Search for the cell housing the specified text and yield its [x, y] center coordinate. 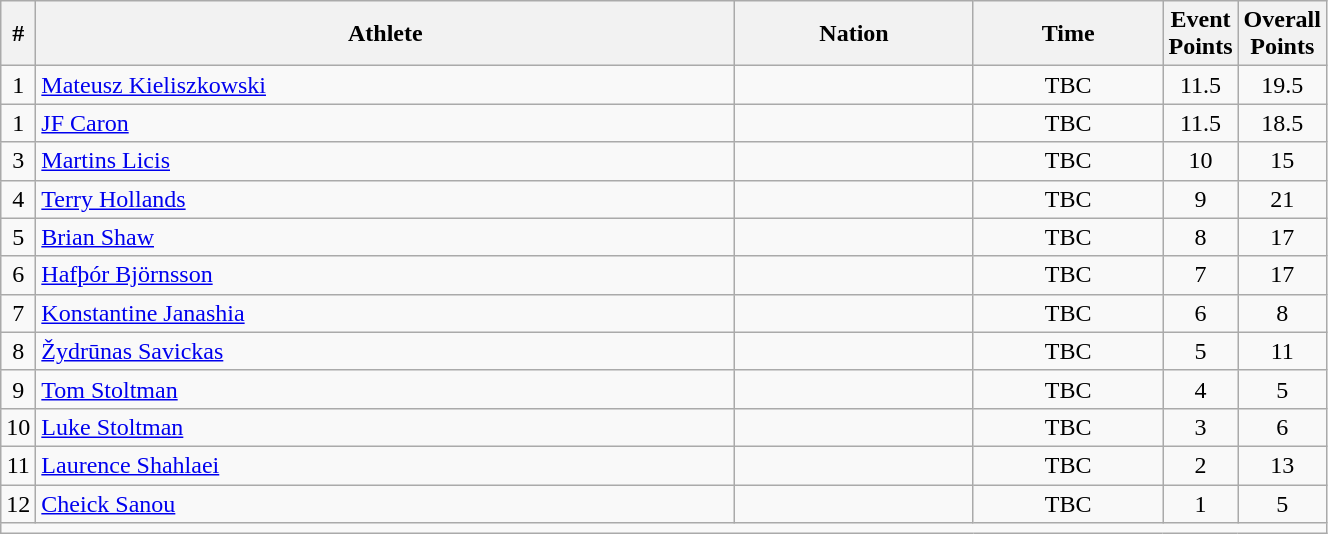
Cheick Sanou [386, 503]
Athlete [386, 34]
Konstantine Janashia [386, 313]
Event Points [1200, 34]
Žydrūnas Savickas [386, 351]
Martins Licis [386, 161]
19.5 [1282, 85]
12 [18, 503]
2 [1200, 465]
13 [1282, 465]
JF Caron [386, 123]
18.5 [1282, 123]
Luke Stoltman [386, 427]
Time [1068, 34]
21 [1282, 199]
Brian Shaw [386, 237]
Nation [854, 34]
Laurence Shahlaei [386, 465]
Mateusz Kieliszkowski [386, 85]
Overall Points [1282, 34]
Tom Stoltman [386, 389]
15 [1282, 161]
# [18, 34]
Terry Hollands [386, 199]
Hafþór Björnsson [386, 275]
